Pinpoint the cell where the given text exists, returning its [X, Y] midpoint coordinate. 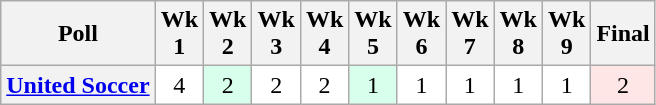
Poll [78, 34]
Wk7 [470, 34]
4 [179, 85]
Wk9 [566, 34]
United Soccer [78, 85]
Wk8 [518, 34]
Wk4 [324, 34]
Wk2 [228, 34]
Wk6 [421, 34]
Final [623, 34]
Wk3 [276, 34]
Wk5 [373, 34]
Wk1 [179, 34]
